Pinpoint the cell where the given text exists, returning its [X, Y] midpoint coordinate. 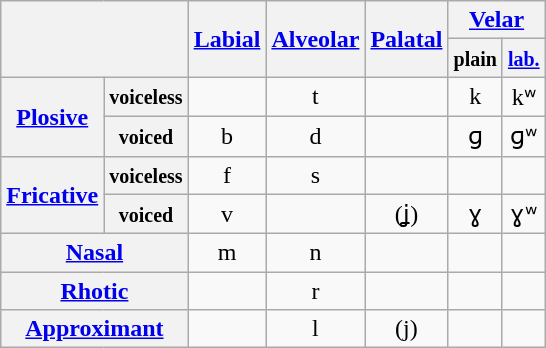
t [316, 97]
m [227, 253]
plain [475, 58]
Fricative [52, 195]
(j) [406, 329]
s [316, 175]
l [316, 329]
ɣ [475, 214]
Plosive [52, 116]
Approximant [94, 329]
Nasal [94, 253]
Labial [227, 39]
b [227, 136]
n [316, 253]
v [227, 214]
k [475, 97]
Palatal [406, 39]
d [316, 136]
r [316, 291]
kʷ [524, 97]
f [227, 175]
(ʝ) [406, 214]
Rhotic [94, 291]
Velar [496, 20]
ɡ [475, 136]
ɣʷ [524, 214]
Alveolar [316, 39]
ɡʷ [524, 136]
lab. [524, 58]
